Locate the cell with the specified text and output its [x, y] center coordinate. 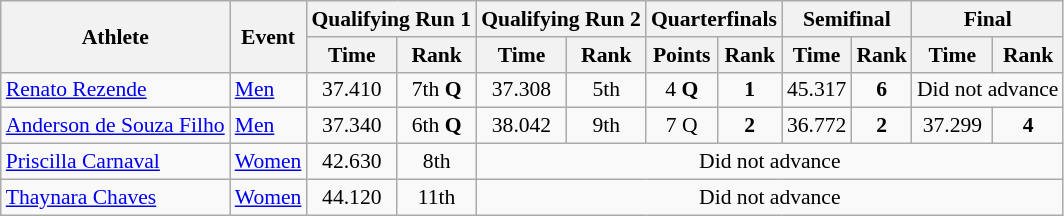
5th [606, 90]
Renato Rezende [116, 90]
4 Q [682, 90]
7 Q [682, 126]
38.042 [522, 126]
4 [1028, 126]
42.630 [352, 162]
Semifinal [847, 19]
6 [882, 90]
Quarterfinals [714, 19]
Thaynara Chaves [116, 197]
11th [436, 197]
Anderson de Souza Filho [116, 126]
8th [436, 162]
45.317 [816, 90]
37.299 [952, 126]
44.120 [352, 197]
1 [750, 90]
6th Q [436, 126]
Qualifying Run 1 [391, 19]
Priscilla Carnaval [116, 162]
Final [988, 19]
9th [606, 126]
Athlete [116, 36]
37.340 [352, 126]
Event [268, 36]
Points [682, 55]
37.308 [522, 90]
Qualifying Run 2 [561, 19]
7th Q [436, 90]
37.410 [352, 90]
36.772 [816, 126]
